Identify which cell holds the provided text, then report its [X, Y] central coordinate. 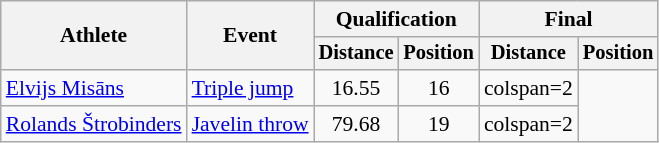
Triple jump [250, 88]
Event [250, 36]
Javelin throw [250, 124]
19 [438, 124]
Qualification [396, 19]
79.68 [356, 124]
Athlete [94, 36]
Rolands Štrobinders [94, 124]
16.55 [356, 88]
16 [438, 88]
Final [568, 19]
Elvijs Misāns [94, 88]
